Identify which cell holds the provided text, then report its (X, Y) central coordinate. 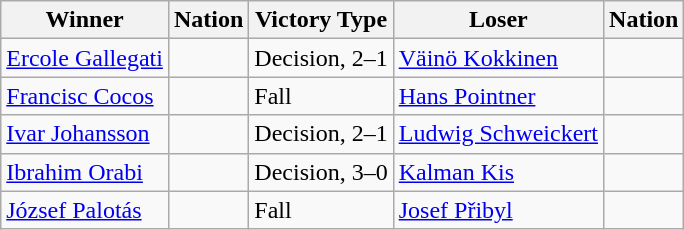
Winner (85, 20)
József Palotás (85, 210)
Ercole Gallegati (85, 58)
Ludwig Schweickert (498, 134)
Väinö Kokkinen (498, 58)
Ibrahim Orabi (85, 172)
Hans Pointner (498, 96)
Decision, 3–0 (321, 172)
Ivar Johansson (85, 134)
Victory Type (321, 20)
Loser (498, 20)
Kalman Kis (498, 172)
Francisc Cocos (85, 96)
Josef Přibyl (498, 210)
